Output the [X, Y] coordinate of the center of the cell containing the given text.  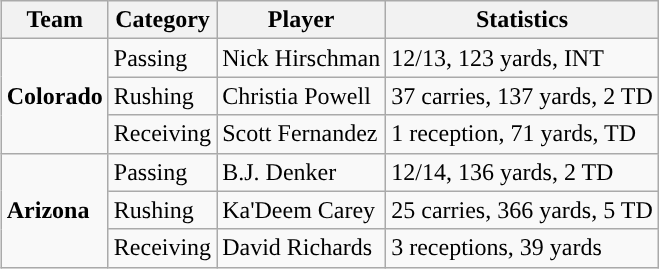
Player [302, 20]
37 carries, 137 yards, 2 TD [522, 96]
12/13, 123 yards, INT [522, 58]
Colorado [54, 96]
Category [162, 20]
Statistics [522, 20]
12/14, 136 yards, 2 TD [522, 172]
Nick Hirschman [302, 58]
3 receptions, 39 yards [522, 248]
Christia Powell [302, 96]
David Richards [302, 248]
1 reception, 71 yards, TD [522, 134]
Scott Fernandez [302, 134]
25 carries, 366 yards, 5 TD [522, 210]
B.J. Denker [302, 172]
Team [54, 20]
Ka'Deem Carey [302, 210]
Arizona [54, 210]
